Identify which cell holds the provided text, then report its [x, y] central coordinate. 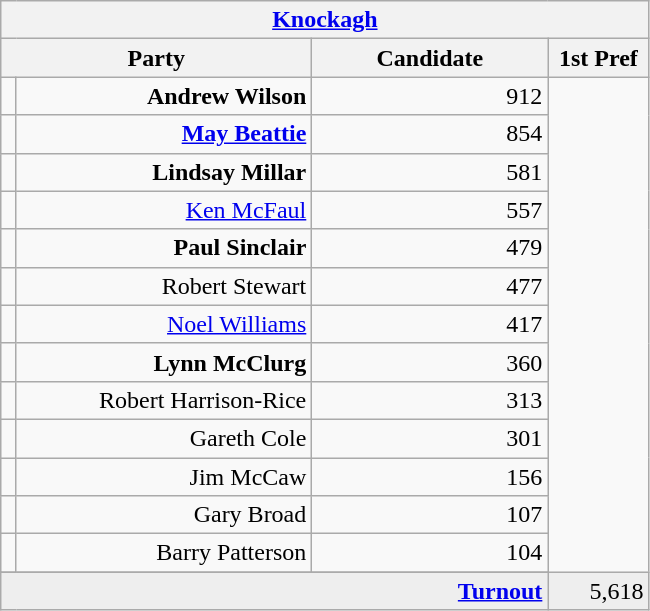
Knockagh [325, 20]
107 [430, 515]
557 [430, 210]
Lynn McClurg [164, 362]
Party [156, 58]
313 [430, 400]
Andrew Wilson [164, 96]
Robert Stewart [164, 286]
854 [430, 134]
May Beattie [164, 134]
Barry Patterson [164, 553]
104 [430, 553]
360 [430, 362]
1st Pref [598, 58]
5,618 [598, 591]
Noel Williams [164, 324]
Gary Broad [164, 515]
Gareth Cole [164, 438]
Jim McCaw [164, 477]
301 [430, 438]
Paul Sinclair [164, 248]
417 [430, 324]
Robert Harrison-Rice [164, 400]
581 [430, 172]
477 [430, 286]
Ken McFaul [164, 210]
Lindsay Millar [164, 172]
912 [430, 96]
Candidate [430, 58]
156 [430, 477]
479 [430, 248]
Turnout [274, 591]
